Find where the given text appears and provide that cell's center as [x, y] coordinate. 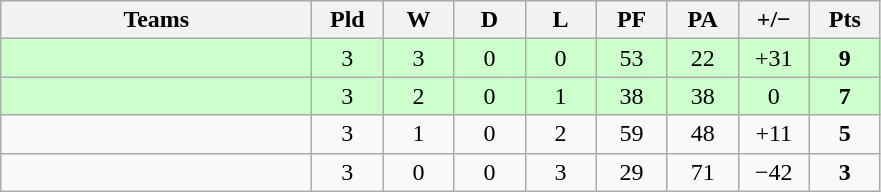
W [418, 20]
+11 [774, 134]
29 [632, 172]
Teams [156, 20]
+/− [774, 20]
53 [632, 58]
22 [702, 58]
−42 [774, 172]
5 [844, 134]
Pld [348, 20]
48 [702, 134]
7 [844, 96]
Pts [844, 20]
+31 [774, 58]
D [490, 20]
L [560, 20]
71 [702, 172]
59 [632, 134]
9 [844, 58]
PF [632, 20]
PA [702, 20]
